Extract the [X, Y] coordinate from the center of the cell holding the provided text.  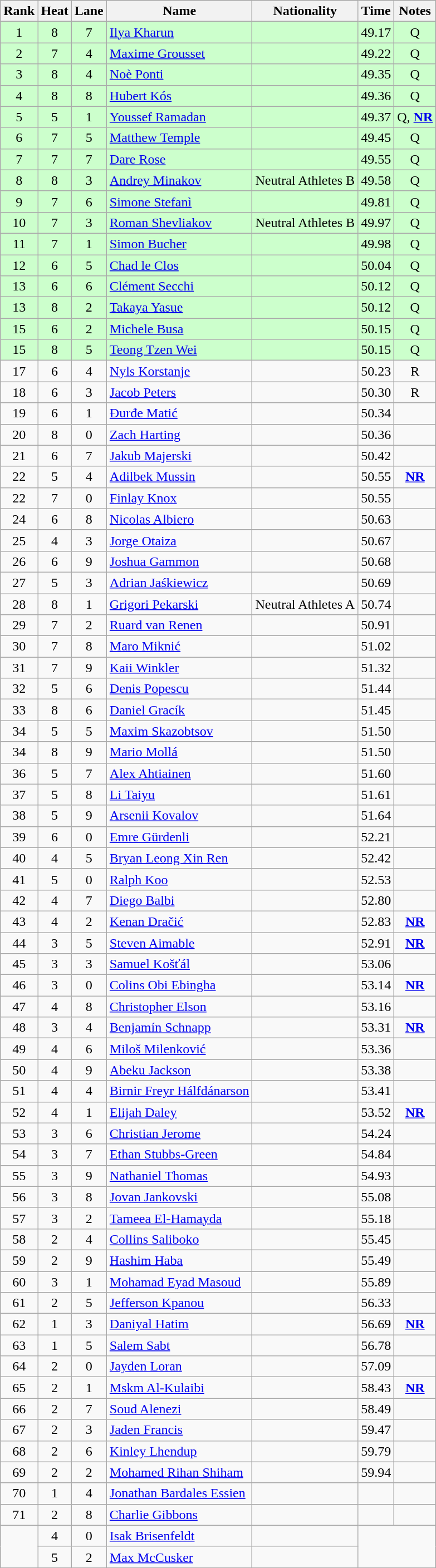
Mskm Al-Kulaibi [179, 1388]
Ethan Stubbs-Green [179, 1155]
Maro Miknić [179, 647]
55.89 [376, 1281]
50 [19, 1070]
50.68 [376, 561]
50.36 [376, 435]
Grigori Pekarski [179, 604]
64 [19, 1367]
Lane [89, 11]
Colins Obi Ebingha [179, 985]
26 [19, 561]
Arsenii Kovalov [179, 816]
49.58 [376, 180]
27 [19, 583]
71 [19, 1515]
58.43 [376, 1388]
53.52 [376, 1112]
29 [19, 625]
Samuel Košťál [179, 964]
32 [19, 689]
Collins Saliboko [179, 1239]
Roman Shevliakov [179, 223]
Teong Tzen Wei [179, 350]
Jovan Jankovski [179, 1197]
Nathaniel Thomas [179, 1176]
52.42 [376, 858]
Simone Stefanì [179, 201]
Notes [415, 11]
51.45 [376, 710]
57 [19, 1218]
50.69 [376, 583]
52.80 [376, 900]
33 [19, 710]
67 [19, 1430]
50.63 [376, 519]
63 [19, 1345]
Charlie Gibbons [179, 1515]
54 [19, 1155]
Noè Ponti [179, 75]
62 [19, 1324]
Christian Jerome [179, 1133]
49.35 [376, 75]
Name [179, 11]
49.37 [376, 117]
49.45 [376, 138]
Jakub Majerski [179, 456]
Mohamad Eyad Masoud [179, 1281]
Diego Balbi [179, 900]
51 [19, 1091]
Mohamed Rihan Shiham [179, 1472]
Abeku Jackson [179, 1070]
55.08 [376, 1197]
49.97 [376, 223]
65 [19, 1388]
70 [19, 1493]
Dare Rose [179, 159]
Isak Brisenfeldt [179, 1536]
45 [19, 964]
20 [19, 435]
51.44 [376, 689]
Clément Secchi [179, 287]
49.17 [376, 32]
Benjamín Schnapp [179, 1028]
55.49 [376, 1260]
Youssef Ramadan [179, 117]
52.53 [376, 879]
Jefferson Kpanou [179, 1303]
Steven Aimable [179, 943]
50.74 [376, 604]
Rank [19, 11]
24 [19, 519]
55.18 [376, 1218]
58 [19, 1239]
Elijah Daley [179, 1112]
60 [19, 1281]
37 [19, 795]
Christopher Elson [179, 1007]
17 [19, 371]
49.55 [376, 159]
55 [19, 1176]
56.78 [376, 1345]
Q, NR [415, 117]
53.16 [376, 1007]
53.36 [376, 1049]
Adilbek Mussin [179, 477]
53.38 [376, 1070]
55.45 [376, 1239]
Michele Busa [179, 329]
51.60 [376, 773]
57.09 [376, 1367]
52.21 [376, 837]
49.98 [376, 244]
Đurđe Matić [179, 413]
49.81 [376, 201]
10 [19, 223]
Soud Alenezi [179, 1409]
50.42 [376, 456]
18 [19, 392]
52.83 [376, 921]
40 [19, 858]
52.91 [376, 943]
Ralph Koo [179, 879]
39 [19, 837]
19 [19, 413]
42 [19, 900]
52 [19, 1112]
51.61 [376, 795]
53.31 [376, 1028]
Nicolas Albiero [179, 519]
Hashim Haba [179, 1260]
Tameea El-Hamayda [179, 1218]
Bryan Leong Xin Ren [179, 858]
56.69 [376, 1324]
Birnir Freyr Hálfdánarson [179, 1091]
Salem Sabt [179, 1345]
Kaii Winkler [179, 668]
Alex Ahtiainen [179, 773]
Ilya Kharun [179, 32]
Joshua Gammon [179, 561]
66 [19, 1409]
Maxime Grousset [179, 53]
56 [19, 1197]
59.79 [376, 1451]
Takaya Yasue [179, 308]
Nationality [305, 11]
25 [19, 540]
Time [376, 11]
Daniel Gracík [179, 710]
49.36 [376, 96]
49 [19, 1049]
Mario Mollá [179, 752]
Andrey Minakov [179, 180]
49.22 [376, 53]
54.93 [376, 1176]
Simon Bucher [179, 244]
54.24 [376, 1133]
30 [19, 647]
Jorge Otaiza [179, 540]
11 [19, 244]
Ruard van Renen [179, 625]
21 [19, 456]
47 [19, 1007]
41 [19, 879]
38 [19, 816]
Li Taiyu [179, 795]
46 [19, 985]
53.06 [376, 964]
44 [19, 943]
Miloš Milenković [179, 1049]
50.34 [376, 413]
51.64 [376, 816]
Maxim Skazobtsov [179, 731]
68 [19, 1451]
Adrian Jaśkiewicz [179, 583]
Jaden Francis [179, 1430]
59 [19, 1260]
58.49 [376, 1409]
59.94 [376, 1472]
50.91 [376, 625]
59.47 [376, 1430]
Emre Gürdenli [179, 837]
50.04 [376, 265]
Daniyal Hatim [179, 1324]
56.33 [376, 1303]
53 [19, 1133]
53.14 [376, 985]
Heat [55, 11]
Jonathan Bardales Essien [179, 1493]
50.30 [376, 392]
12 [19, 265]
Jayden Loran [179, 1367]
Kinley Lhendup [179, 1451]
31 [19, 668]
43 [19, 921]
36 [19, 773]
Zach Harting [179, 435]
51.32 [376, 668]
Kenan Dračić [179, 921]
50.23 [376, 371]
54.84 [376, 1155]
Jacob Peters [179, 392]
48 [19, 1028]
51.02 [376, 647]
Matthew Temple [179, 138]
Nyls Korstanje [179, 371]
50.67 [376, 540]
Hubert Kós [179, 96]
Denis Popescu [179, 689]
Chad le Clos [179, 265]
Finlay Knox [179, 498]
53.41 [376, 1091]
28 [19, 604]
69 [19, 1472]
61 [19, 1303]
Max McCusker [179, 1557]
Neutral Athletes A [305, 604]
